Detect which cell encompasses the target text, then output its [X, Y] center coordinate. 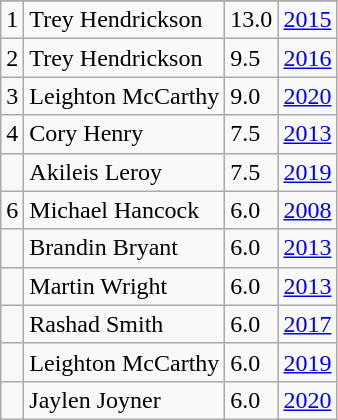
2 [12, 58]
13.0 [252, 20]
1 [12, 20]
Brandin Bryant [124, 248]
3 [12, 96]
6 [12, 210]
9.0 [252, 96]
2017 [308, 324]
Akileis Leroy [124, 172]
Rashad Smith [124, 324]
2015 [308, 20]
Michael Hancock [124, 210]
Martin Wright [124, 286]
4 [12, 134]
9.5 [252, 58]
Cory Henry [124, 134]
2016 [308, 58]
2008 [308, 210]
Jaylen Joyner [124, 400]
